Determine the [X, Y] coordinate at the center of the cell enclosing the given text.  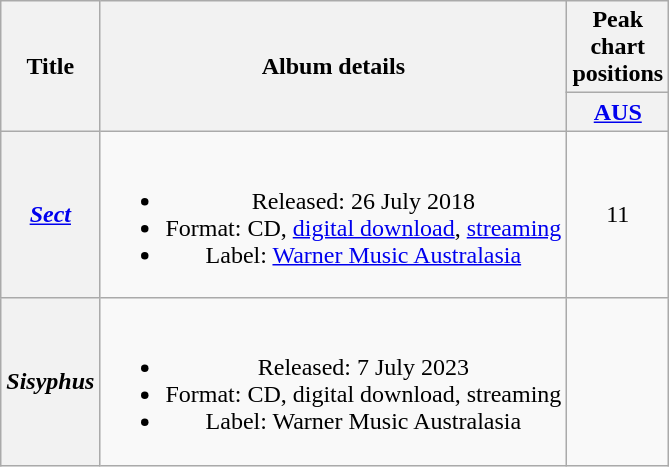
11 [618, 214]
Released: 7 July 2023Format: CD, digital download, streamingLabel: Warner Music Australasia [334, 382]
Sisyphus [50, 382]
Released: 26 July 2018Format: CD, digital download, streamingLabel: Warner Music Australasia [334, 214]
Album details [334, 66]
Peak chart positions [618, 47]
AUS [618, 112]
Sect [50, 214]
Title [50, 66]
